Scan for the cell matching the given text and deliver its [X, Y] coordinate at center. 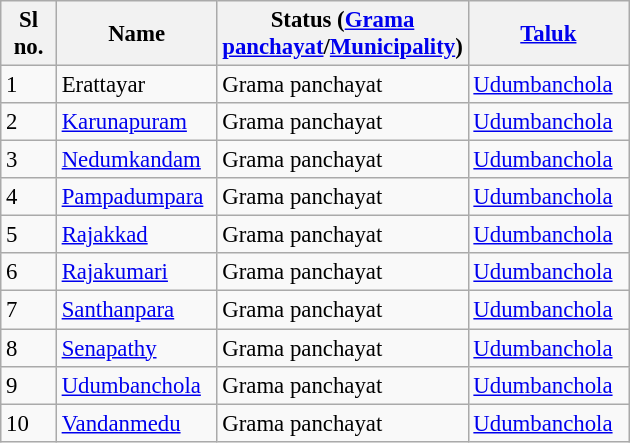
Taluk [548, 34]
Karunapuram [136, 122]
3 [29, 160]
Rajakkad [136, 235]
5 [29, 235]
10 [29, 423]
Vandanmedu [136, 423]
9 [29, 385]
Pampadumpara [136, 197]
1 [29, 85]
8 [29, 348]
Name [136, 34]
Status (Grama panchayat/Municipality) [342, 34]
Rajakumari [136, 273]
4 [29, 197]
7 [29, 310]
Santhanpara [136, 310]
Senapathy [136, 348]
6 [29, 273]
2 [29, 122]
Erattayar [136, 85]
Nedumkandam [136, 160]
Sl no. [29, 34]
